Locate the cell with the specified text and output its [x, y] center coordinate. 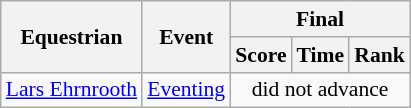
Equestrian [72, 36]
Time [321, 55]
Event [186, 36]
did not advance [320, 90]
Score [260, 55]
Lars Ehrnrooth [72, 90]
Final [320, 19]
Eventing [186, 90]
Rank [380, 55]
